Determine the [X, Y] coordinate at the center of the cell enclosing the given text.  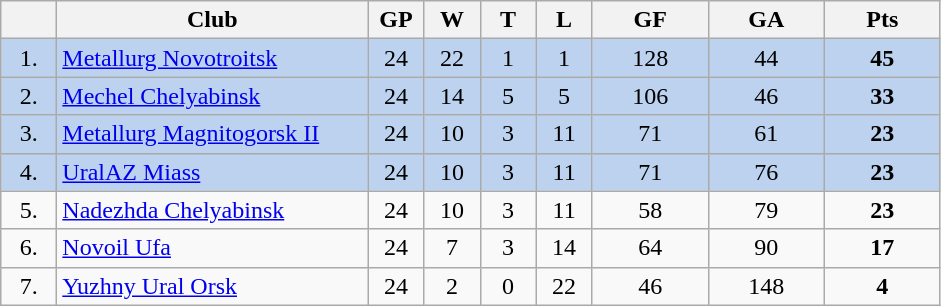
Novoil Ufa [212, 248]
L [564, 20]
Nadezhda Chelyabinsk [212, 210]
UralAZ Miass [212, 172]
7. [29, 286]
45 [882, 58]
128 [650, 58]
Metallurg Magnitogorsk II [212, 134]
4 [882, 286]
148 [766, 286]
58 [650, 210]
3. [29, 134]
Mechel Chelyabinsk [212, 96]
2. [29, 96]
17 [882, 248]
T [508, 20]
76 [766, 172]
7 [452, 248]
GF [650, 20]
Metallurg Novotroitsk [212, 58]
Club [212, 20]
64 [650, 248]
44 [766, 58]
Pts [882, 20]
90 [766, 248]
5. [29, 210]
79 [766, 210]
0 [508, 286]
GA [766, 20]
W [452, 20]
33 [882, 96]
61 [766, 134]
106 [650, 96]
2 [452, 286]
GP [396, 20]
6. [29, 248]
1. [29, 58]
4. [29, 172]
Yuzhny Ural Orsk [212, 286]
